Detect which cell encompasses the target text, then output its (X, Y) center coordinate. 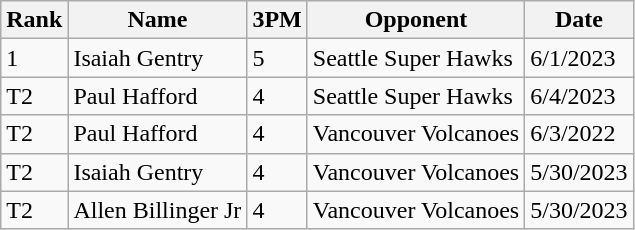
Name (158, 20)
5 (277, 58)
6/1/2023 (579, 58)
Allen Billinger Jr (158, 210)
6/3/2022 (579, 134)
6/4/2023 (579, 96)
3PM (277, 20)
Rank (34, 20)
Date (579, 20)
1 (34, 58)
Opponent (416, 20)
